Capture the cell that displays the provided text and extract its [X, Y] central coordinate. 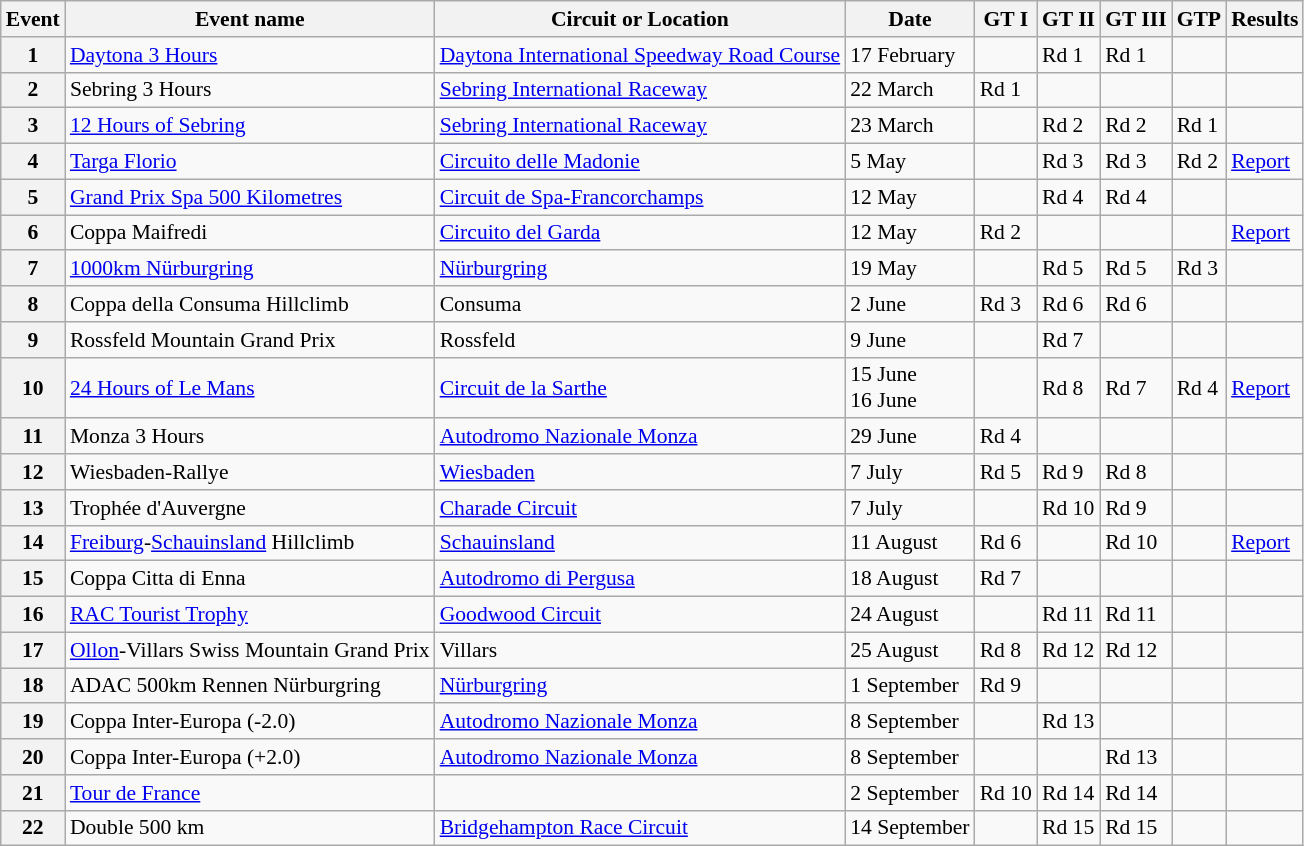
29 June [910, 437]
Circuit de Spa-Francorchamps [640, 197]
Wiesbaden [640, 472]
20 [33, 757]
Date [910, 19]
2 September [910, 793]
Circuito delle Madonie [640, 162]
14 September [910, 828]
Daytona 3 Hours [250, 55]
Results [1264, 19]
3 [33, 126]
Monza 3 Hours [250, 437]
Coppa Inter-Europa (+2.0) [250, 757]
18 [33, 686]
15 June16 June [910, 388]
Sebring 3 Hours [250, 90]
24 Hours of Le Mans [250, 388]
Daytona International Speedway Road Course [640, 55]
2 June [910, 304]
Rossfeld [640, 340]
Event name [250, 19]
GTP [1200, 19]
Coppa Inter-Europa (-2.0) [250, 722]
12 Hours of Sebring [250, 126]
ADAC 500km Rennen Nürburgring [250, 686]
Coppa Maifredi [250, 233]
Coppa Citta di Enna [250, 579]
18 August [910, 579]
12 [33, 472]
Targa Florio [250, 162]
2 [33, 90]
11 August [910, 543]
11 [33, 437]
22 [33, 828]
1000km Nürburgring [250, 269]
Consuma [640, 304]
5 May [910, 162]
9 [33, 340]
Freiburg-Schauinsland Hillclimb [250, 543]
Wiesbaden-Rallye [250, 472]
16 [33, 615]
14 [33, 543]
GT I [1006, 19]
22 March [910, 90]
1 [33, 55]
GT II [1068, 19]
25 August [910, 650]
23 March [910, 126]
Ollon-Villars Swiss Mountain Grand Prix [250, 650]
Charade Circuit [640, 508]
Villars [640, 650]
17 February [910, 55]
8 [33, 304]
Circuit or Location [640, 19]
Circuit de la Sarthe [640, 388]
21 [33, 793]
6 [33, 233]
Tour de France [250, 793]
7 [33, 269]
19 May [910, 269]
Schauinsland [640, 543]
GT III [1136, 19]
Bridgehampton Race Circuit [640, 828]
Autodromo di Pergusa [640, 579]
Coppa della Consuma Hillclimb [250, 304]
Circuito del Garda [640, 233]
Goodwood Circuit [640, 615]
Double 500 km [250, 828]
24 August [910, 615]
Rossfeld Mountain Grand Prix [250, 340]
13 [33, 508]
Event [33, 19]
RAC Tourist Trophy [250, 615]
10 [33, 388]
5 [33, 197]
Grand Prix Spa 500 Kilometres [250, 197]
9 June [910, 340]
4 [33, 162]
17 [33, 650]
19 [33, 722]
1 September [910, 686]
15 [33, 579]
Trophée d'Auvergne [250, 508]
